Identify which cell holds the provided text, then report its [X, Y] central coordinate. 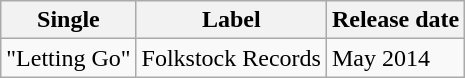
Release date [395, 20]
Label [231, 20]
May 2014 [395, 58]
Folkstock Records [231, 58]
"Letting Go" [68, 58]
Single [68, 20]
